Search for the cell housing the specified text and yield its (x, y) center coordinate. 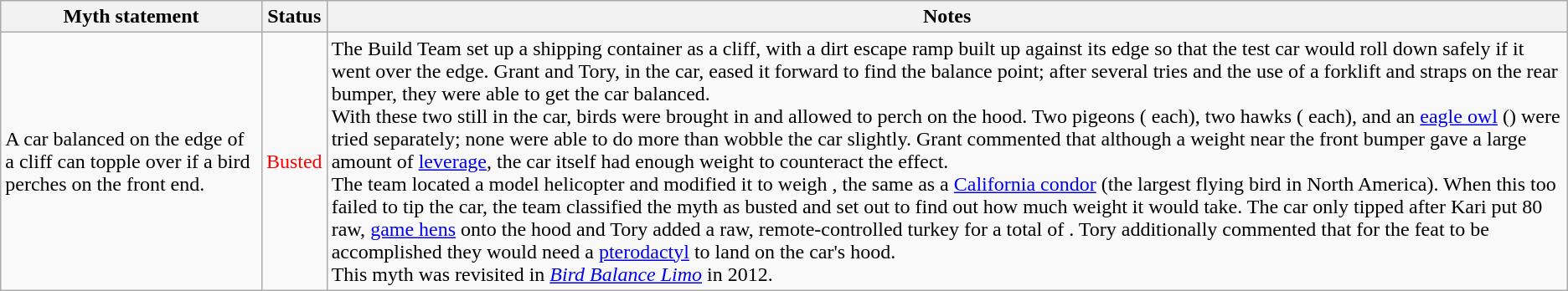
Busted (294, 161)
Status (294, 17)
Notes (946, 17)
A car balanced on the edge of a cliff can topple over if a bird perches on the front end. (132, 161)
Myth statement (132, 17)
